Detect which cell encompasses the target text, then output its [X, Y] center coordinate. 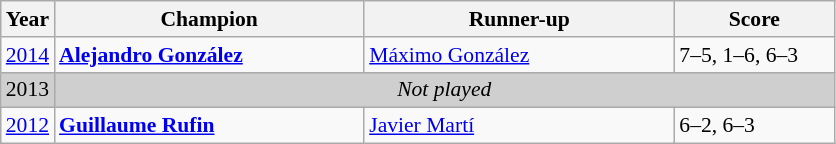
Champion [209, 19]
2013 [28, 90]
2014 [28, 55]
Máximo González [519, 55]
Guillaume Rufin [209, 126]
Javier Martí [519, 126]
Score [754, 19]
Runner-up [519, 19]
Alejandro González [209, 55]
6–2, 6–3 [754, 126]
Year [28, 19]
Not played [444, 90]
2012 [28, 126]
7–5, 1–6, 6–3 [754, 55]
